Output the (x, y) coordinate of the center of the cell containing the given text.  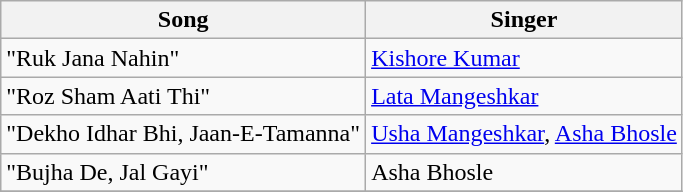
Song (184, 20)
Kishore Kumar (524, 58)
Asha Bhosle (524, 172)
"Ruk Jana Nahin" (184, 58)
"Bujha De, Jal Gayi" (184, 172)
Usha Mangeshkar, Asha Bhosle (524, 134)
"Roz Sham Aati Thi" (184, 96)
Lata Mangeshkar (524, 96)
Singer (524, 20)
"Dekho Idhar Bhi, Jaan-E-Tamanna" (184, 134)
